Extract the [X, Y] coordinate from the center of the cell holding the provided text.  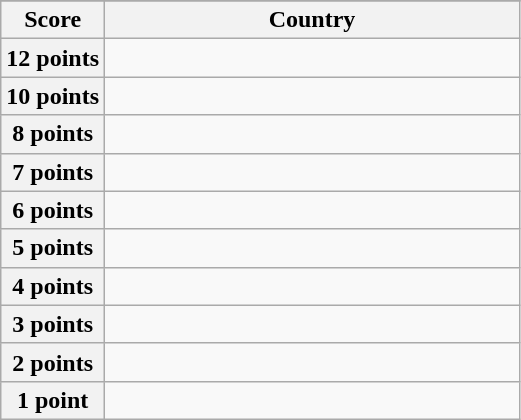
2 points [53, 362]
Score [53, 20]
5 points [53, 248]
4 points [53, 286]
Country [312, 20]
6 points [53, 210]
12 points [53, 58]
7 points [53, 172]
1 point [53, 400]
8 points [53, 134]
10 points [53, 96]
3 points [53, 324]
